From the cell containing the given text, extract its center point as (X, Y) coordinate. 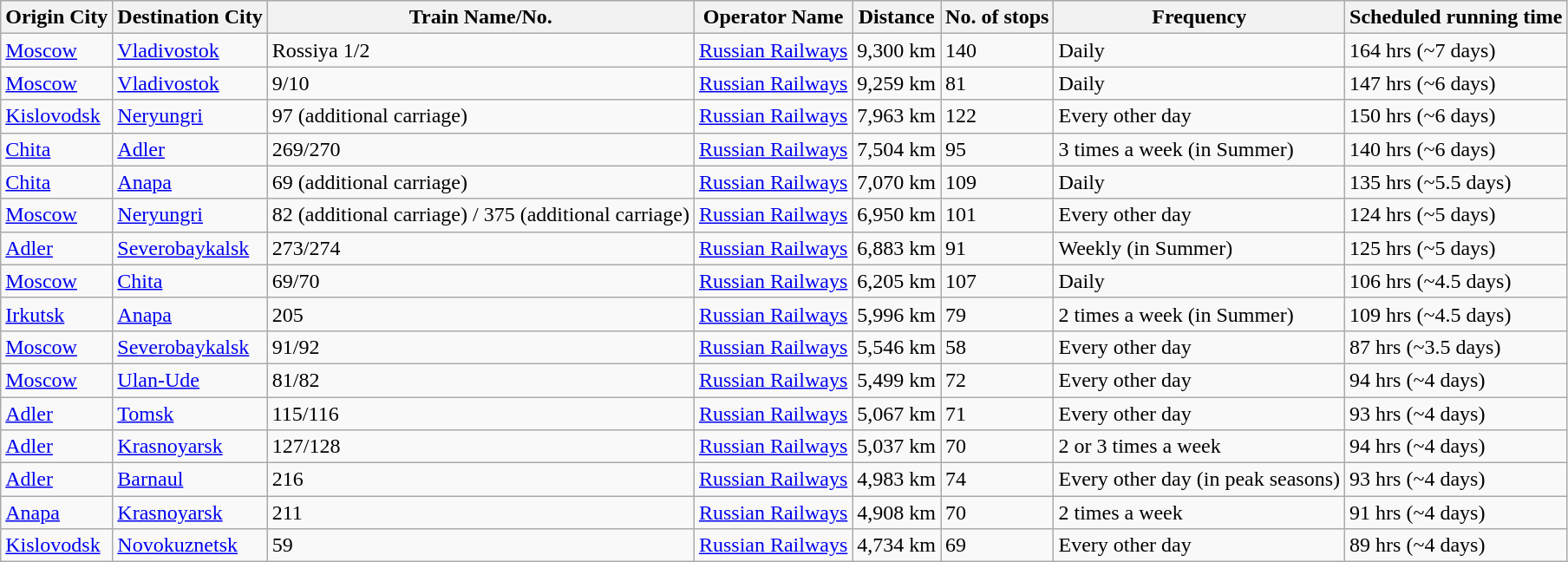
6,950 km (897, 215)
Rossiya 1/2 (480, 50)
9,259 km (897, 83)
Origin City (57, 17)
4,983 km (897, 480)
Train Name/No. (480, 17)
69/70 (480, 281)
164 hrs (~7 days) (1456, 50)
Destination City (190, 17)
Novokuznetsk (190, 546)
101 (997, 215)
72 (997, 380)
74 (997, 480)
58 (997, 347)
9,300 km (897, 50)
87 hrs (~3.5 days) (1456, 347)
81/82 (480, 380)
82 (additional carriage) / 375 (additional carriage) (480, 215)
122 (997, 116)
216 (480, 480)
No. of stops (997, 17)
Frequency (1199, 17)
5,996 km (897, 314)
211 (480, 513)
Distance (897, 17)
Weekly (in Summer) (1199, 248)
Every other day (in peak seasons) (1199, 480)
79 (997, 314)
Irkutsk (57, 314)
6,205 km (897, 281)
135 hrs (~5.5 days) (1456, 182)
Ulan-Ude (190, 380)
2 times a week (1199, 513)
7,070 km (897, 182)
7,963 km (897, 116)
69 (additional carriage) (480, 182)
269/270 (480, 149)
205 (480, 314)
140 (997, 50)
107 (997, 281)
5,499 km (897, 380)
140 hrs (~6 days) (1456, 149)
124 hrs (~5 days) (1456, 215)
2 or 3 times a week (1199, 447)
Tomsk (190, 414)
2 times a week (in Summer) (1199, 314)
95 (997, 149)
5,546 km (897, 347)
81 (997, 83)
115/116 (480, 414)
91/92 (480, 347)
150 hrs (~6 days) (1456, 116)
91 hrs (~4 days) (1456, 513)
Scheduled running time (1456, 17)
Barnaul (190, 480)
71 (997, 414)
59 (480, 546)
89 hrs (~4 days) (1456, 546)
9/10 (480, 83)
5,037 km (897, 447)
109 (997, 182)
273/274 (480, 248)
125 hrs (~5 days) (1456, 248)
Operator Name (773, 17)
6,883 km (897, 248)
4,908 km (897, 513)
3 times a week (in Summer) (1199, 149)
127/128 (480, 447)
69 (997, 546)
91 (997, 248)
5,067 km (897, 414)
106 hrs (~4.5 days) (1456, 281)
7,504 km (897, 149)
4,734 km (897, 546)
147 hrs (~6 days) (1456, 83)
97 (additional carriage) (480, 116)
109 hrs (~4.5 days) (1456, 314)
